Return (x, y) of the center of cell containing provided text 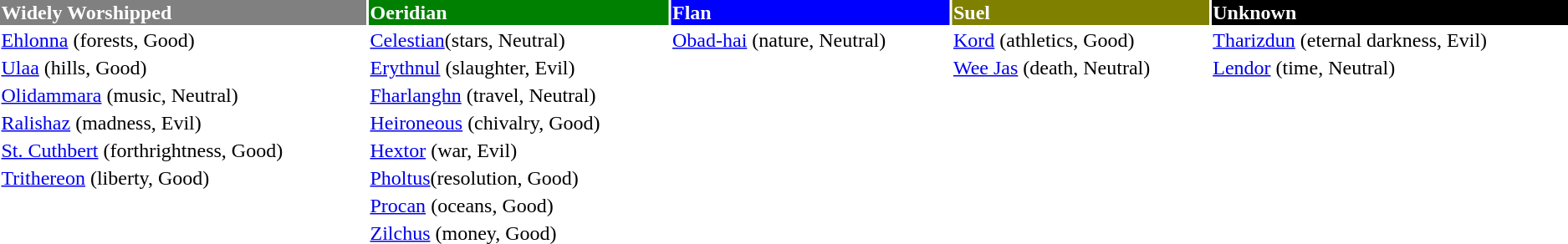
Ehlonna (forests, Good) (183, 40)
Widely Worshipped (183, 13)
Suel (1080, 13)
Kord (athletics, Good) (1080, 40)
Celestian(stars, Neutral) (518, 40)
Obad-hai (nature, Neutral) (810, 40)
Flan (810, 13)
Pholtus(resolution, Good) (518, 178)
Hextor (war, Evil) (518, 150)
Olidammara (music, Neutral) (183, 95)
Ulaa (hills, Good) (183, 68)
Wee Jas (death, Neutral) (1080, 68)
Heironeous (chivalry, Good) (518, 123)
Fharlanghn (travel, Neutral) (518, 95)
Procan (oceans, Good) (518, 206)
Ralishaz (madness, Evil) (183, 123)
Erythnul (slaughter, Evil) (518, 68)
St. Cuthbert (forthrightness, Good) (183, 150)
Trithereon (liberty, Good) (183, 178)
Oeridian (518, 13)
